Return (x, y) of the center of cell containing provided text 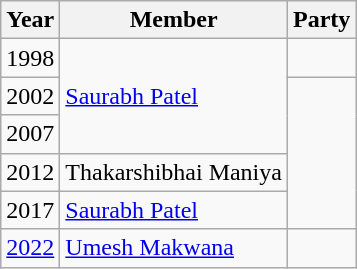
2002 (30, 96)
2017 (30, 210)
Thakarshibhai Maniya (174, 172)
2007 (30, 134)
2012 (30, 172)
Umesh Makwana (174, 248)
1998 (30, 58)
2022 (30, 248)
Year (30, 20)
Member (174, 20)
Party (321, 20)
